Return the (X, Y) coordinate for the center point of the cell that contains the specified text.  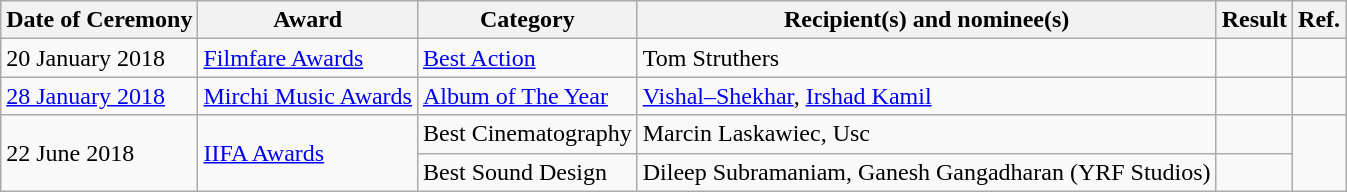
Album of The Year (527, 96)
Category (527, 20)
Tom Struthers (926, 58)
22 June 2018 (100, 153)
Dileep Subramaniam, Ganesh Gangadharan (YRF Studios) (926, 172)
Filmfare Awards (308, 58)
Result (1254, 20)
20 January 2018 (100, 58)
28 January 2018 (100, 96)
Date of Ceremony (100, 20)
Award (308, 20)
Vishal–Shekhar, Irshad Kamil (926, 96)
Best Cinematography (527, 134)
Best Action (527, 58)
Best Sound Design (527, 172)
Marcin Laskawiec, Usc (926, 134)
Mirchi Music Awards (308, 96)
Ref. (1320, 20)
Recipient(s) and nominee(s) (926, 20)
IIFA Awards (308, 153)
